Scan for the cell matching the given text and deliver its (X, Y) coordinate at center. 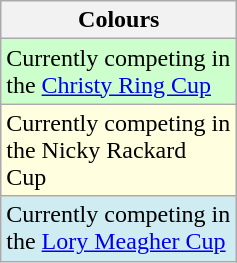
Colours (119, 20)
Currently competing in the Lory Meagher Cup (119, 228)
Currently competing in the Christy Ring Cup (119, 72)
Currently competing in the Nicky Rackard Cup (119, 150)
